Capture the cell that displays the provided text and extract its [X, Y] central coordinate. 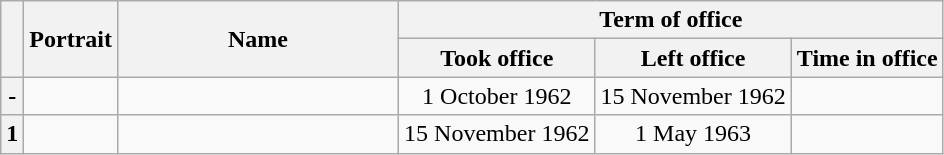
Term of office [672, 20]
Left office [693, 58]
Portrait [71, 39]
1 May 1963 [693, 134]
- [12, 96]
Name [258, 39]
Time in office [867, 58]
Took office [497, 58]
1 October 1962 [497, 96]
1 [12, 134]
